From the cell containing the given text, extract its center point as [x, y] coordinate. 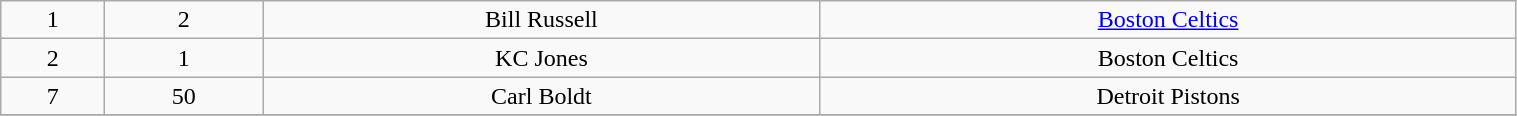
Carl Boldt [542, 96]
KC Jones [542, 58]
7 [53, 96]
50 [184, 96]
Bill Russell [542, 20]
Detroit Pistons [1168, 96]
